Search for the cell housing the specified text and yield its (x, y) center coordinate. 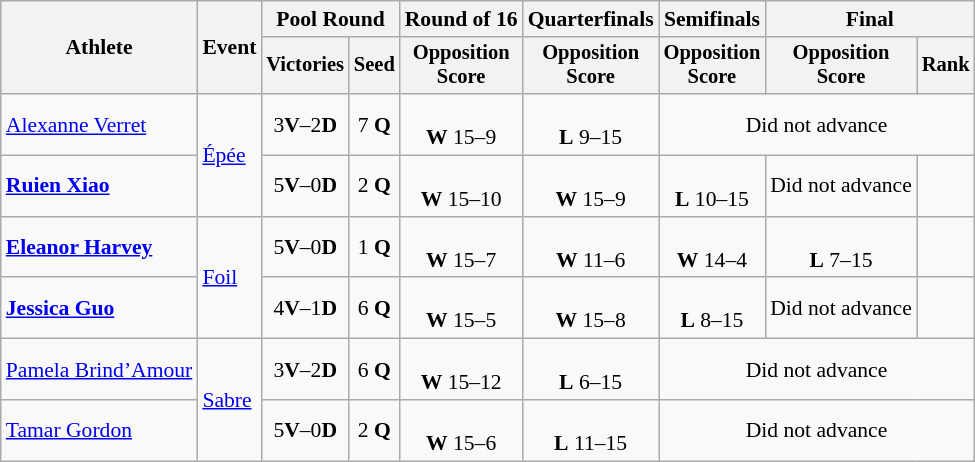
Round of 16 (462, 19)
L 9–15 (591, 124)
L 11–15 (591, 430)
Foil (229, 278)
Semifinals (712, 19)
W 15–8 (591, 308)
Quarterfinals (591, 19)
W 15–6 (462, 430)
W 15–12 (462, 370)
W 14–4 (712, 248)
7 Q (374, 124)
Alexanne Verret (100, 124)
Tamar Gordon (100, 430)
W 15–10 (462, 186)
Eleanor Harvey (100, 248)
W 11–6 (591, 248)
Victories (305, 66)
4V–1D (305, 308)
Ruien Xiao (100, 186)
Sabre (229, 400)
Jessica Guo (100, 308)
Final (870, 19)
W 15–7 (462, 248)
L 6–15 (591, 370)
Seed (374, 66)
1 Q (374, 248)
Pamela Brind’Amour (100, 370)
L 8–15 (712, 308)
Pool Round (330, 19)
Épée (229, 155)
Event (229, 48)
W 15–5 (462, 308)
Rank (946, 66)
L 10–15 (712, 186)
Athlete (100, 48)
L 7–15 (841, 248)
